Scan for the cell matching the given text and deliver its [X, Y] coordinate at center. 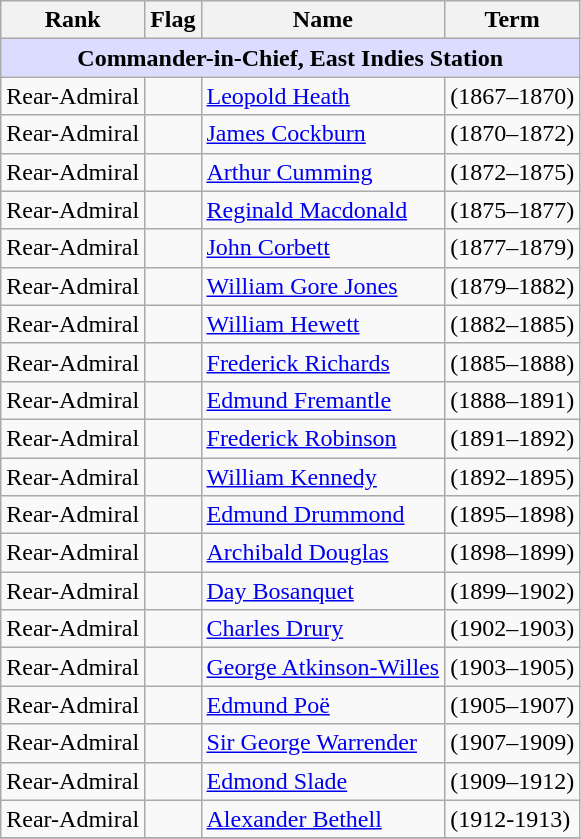
Rank [73, 20]
Frederick Richards [323, 362]
Alexander Bethell [323, 819]
(1870–1872) [512, 134]
Arthur Cumming [323, 172]
William Kennedy [323, 477]
Sir George Warrender [323, 743]
James Cockburn [323, 134]
(1882–1885) [512, 324]
(1899–1902) [512, 591]
(1892–1895) [512, 477]
(1872–1875) [512, 172]
Day Bosanquet [323, 591]
John Corbett [323, 248]
(1879–1882) [512, 286]
Flag [173, 20]
(1885–1888) [512, 362]
Term [512, 20]
Edmond Slade [323, 781]
Edmund Fremantle [323, 400]
Commander-in-Chief, East Indies Station [290, 58]
(1888–1891) [512, 400]
Frederick Robinson [323, 438]
Edmund Poë [323, 705]
Edmund Drummond [323, 515]
Charles Drury [323, 629]
(1875–1877) [512, 210]
Reginald Macdonald [323, 210]
(1909–1912) [512, 781]
William Hewett [323, 324]
(1903–1905) [512, 667]
(1907–1909) [512, 743]
(1902–1903) [512, 629]
(1877–1879) [512, 248]
Archibald Douglas [323, 553]
Name [323, 20]
George Atkinson-Willes [323, 667]
(1912-1913) [512, 819]
William Gore Jones [323, 286]
Leopold Heath [323, 96]
(1867–1870) [512, 96]
(1905–1907) [512, 705]
(1891–1892) [512, 438]
(1898–1899) [512, 553]
(1895–1898) [512, 515]
